Capture the cell that displays the provided text and extract its (X, Y) central coordinate. 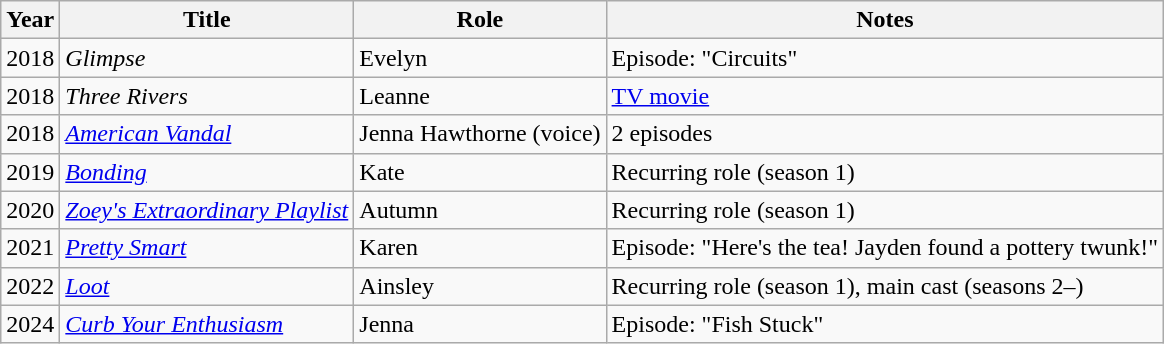
2021 (30, 248)
American Vandal (207, 134)
2019 (30, 172)
Year (30, 20)
Title (207, 20)
Episode: "Here's the tea! Jayden found a pottery twunk!" (884, 248)
Jenna Hawthorne (voice) (480, 134)
Karen (480, 248)
Episode: "Circuits" (884, 58)
Evelyn (480, 58)
Episode: "Fish Stuck" (884, 324)
2 episodes (884, 134)
Bonding (207, 172)
Zoey's Extraordinary Playlist (207, 210)
Loot (207, 286)
Three Rivers (207, 96)
Role (480, 20)
2024 (30, 324)
Jenna (480, 324)
2020 (30, 210)
Ainsley (480, 286)
Kate (480, 172)
TV movie (884, 96)
Pretty Smart (207, 248)
Notes (884, 20)
Autumn (480, 210)
2022 (30, 286)
Glimpse (207, 58)
Recurring role (season 1), main cast (seasons 2–) (884, 286)
Leanne (480, 96)
Curb Your Enthusiasm (207, 324)
